Scan for the cell matching the given text and deliver its (X, Y) coordinate at center. 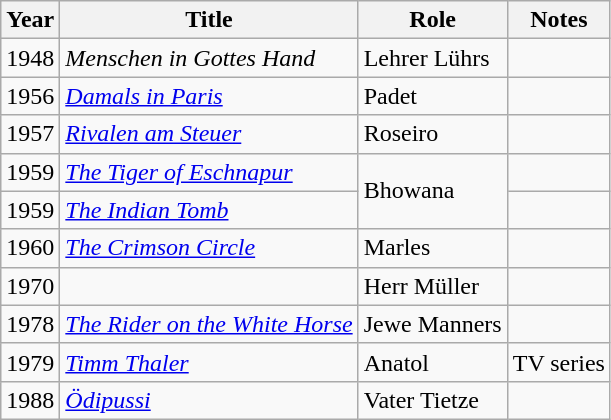
Jewe Manners (432, 324)
Lehrer Lührs (432, 58)
1978 (30, 324)
Menschen in Gottes Hand (209, 58)
Vater Tietze (432, 400)
1957 (30, 134)
Marles (432, 248)
Damals in Paris (209, 96)
1948 (30, 58)
The Tiger of Eschnapur (209, 172)
Ödipussi (209, 400)
TV series (558, 362)
Anatol (432, 362)
Timm Thaler (209, 362)
1960 (30, 248)
Rivalen am Steuer (209, 134)
Title (209, 20)
The Crimson Circle (209, 248)
Notes (558, 20)
1970 (30, 286)
1979 (30, 362)
Year (30, 20)
The Rider on the White Horse (209, 324)
1956 (30, 96)
Role (432, 20)
Padet (432, 96)
1988 (30, 400)
Bhowana (432, 191)
The Indian Tomb (209, 210)
Roseiro (432, 134)
Herr Müller (432, 286)
